Find where the given text appears and provide that cell's center as [x, y] coordinate. 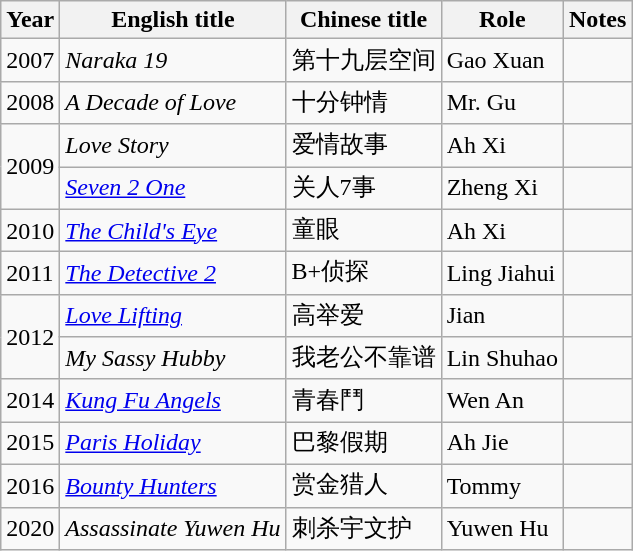
B+侦探 [364, 274]
Tommy [502, 486]
我老公不靠谱 [364, 358]
Kung Fu Angels [173, 400]
Paris Holiday [173, 444]
Assassinate Yuwen Hu [173, 528]
2009 [30, 166]
Year [30, 20]
十分钟情 [364, 102]
Love Story [173, 146]
2014 [30, 400]
青春鬥 [364, 400]
Notes [597, 20]
第十九层空间 [364, 60]
爱情故事 [364, 146]
2015 [30, 444]
2008 [30, 102]
童眼 [364, 230]
Seven 2 One [173, 188]
The Child's Eye [173, 230]
Zheng Xi [502, 188]
巴黎假期 [364, 444]
Naraka 19 [173, 60]
Chinese title [364, 20]
Lin Shuhao [502, 358]
Role [502, 20]
A Decade of Love [173, 102]
刺杀宇文护 [364, 528]
Yuwen Hu [502, 528]
Love Lifting [173, 316]
2012 [30, 336]
2020 [30, 528]
The Detective 2 [173, 274]
English title [173, 20]
Jian [502, 316]
赏金猎人 [364, 486]
Gao Xuan [502, 60]
Bounty Hunters [173, 486]
Wen An [502, 400]
2007 [30, 60]
2011 [30, 274]
2010 [30, 230]
My Sassy Hubby [173, 358]
关人7事 [364, 188]
Ah Jie [502, 444]
Mr. Gu [502, 102]
Ling Jiahui [502, 274]
2016 [30, 486]
高举爱 [364, 316]
